Detect which cell encompasses the target text, then output its (X, Y) center coordinate. 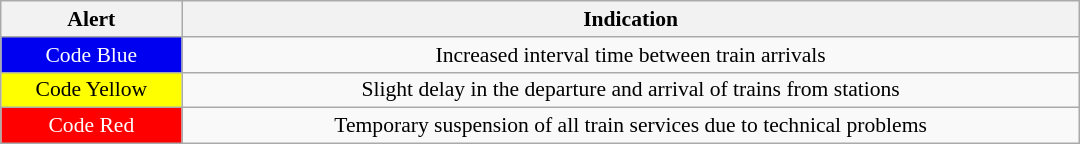
Alert (92, 19)
Code Yellow (92, 90)
Slight delay in the departure and arrival of trains from stations (630, 90)
Temporary suspension of all train services due to technical problems (630, 126)
Code Red (92, 126)
Code Blue (92, 54)
Increased interval time between train arrivals (630, 54)
Indication (630, 19)
